Provide the [X, Y] coordinate of the cell's center where the given text is located.  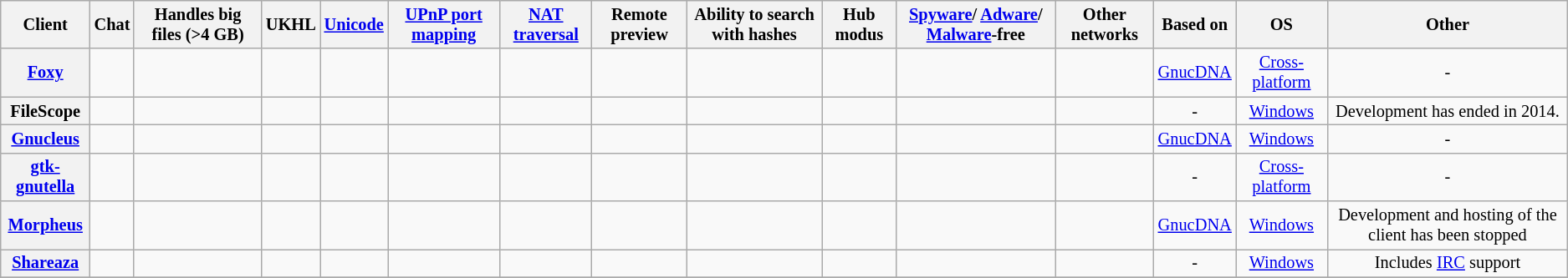
Spyware/ Adware/ Malware-free [976, 24]
Chat [112, 24]
FileScope [45, 111]
Morpheus [45, 225]
UPnP port mapping [444, 24]
Shareaza [45, 263]
Remote preview [639, 24]
Client [45, 24]
Unicode [355, 24]
UKHL [291, 24]
OS [1281, 24]
NAT traversal [546, 24]
Development has ended in 2014. [1448, 111]
Foxy [45, 73]
Ability to search with hashes [754, 24]
Hub modus [860, 24]
Includes IRC support [1448, 263]
Based on [1195, 24]
Other [1448, 24]
Handles big files (>4 GB) [197, 24]
Other networks [1105, 24]
Gnucleus [45, 139]
gtk-gnutella [45, 177]
Development and hosting of the client has been stopped [1448, 225]
